Find where the given text appears and provide that cell's center as [X, Y] coordinate. 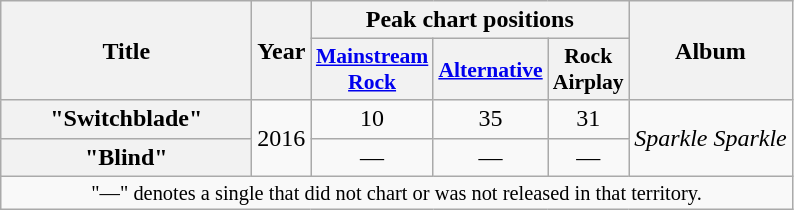
Mainstream Rock [372, 70]
Year [282, 50]
35 [490, 119]
Peak chart positions [470, 20]
10 [372, 119]
Rock Airplay [588, 70]
2016 [282, 138]
"Blind" [126, 157]
Alternative [490, 70]
31 [588, 119]
Sparkle Sparkle [711, 138]
"Switchblade" [126, 119]
Title [126, 50]
"—" denotes a single that did not chart or was not released in that territory. [397, 193]
Album [711, 50]
